Locate the cell with the specified text and output its (X, Y) center coordinate. 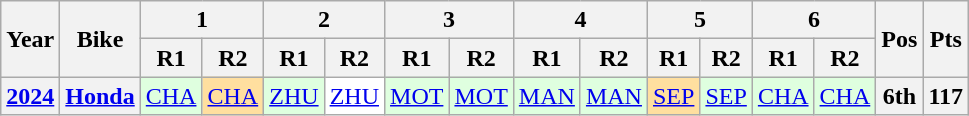
2024 (30, 96)
Pts (946, 39)
Honda (100, 96)
Pos (900, 39)
Year (30, 39)
Bike (100, 39)
5 (700, 20)
6 (814, 20)
2 (324, 20)
6th (900, 96)
4 (580, 20)
1 (202, 20)
3 (450, 20)
117 (946, 96)
